For the text-containing cell, return its midpoint in [X, Y] coordinate format. 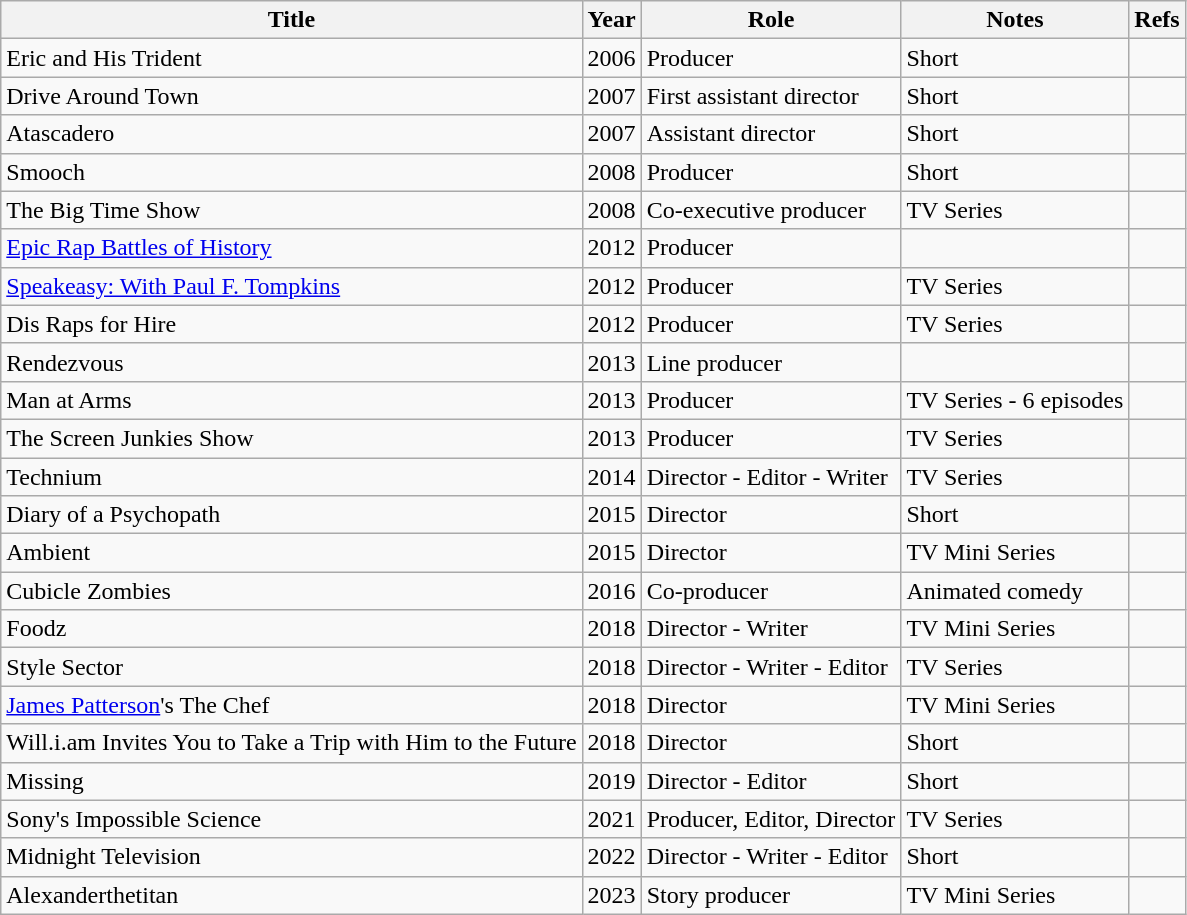
2023 [612, 895]
Style Sector [292, 667]
Story producer [771, 895]
Co-executive producer [771, 210]
Co-producer [771, 591]
Year [612, 20]
Diary of a Psychopath [292, 515]
First assistant director [771, 96]
Cubicle Zombies [292, 591]
Director - Writer [771, 629]
Missing [292, 781]
Eric and His Trident [292, 58]
Will.i.am Invites You to Take a Trip with Him to the Future [292, 743]
Ambient [292, 553]
The Big Time Show [292, 210]
Role [771, 20]
2021 [612, 819]
Speakeasy: With Paul F. Tompkins [292, 286]
Epic Rap Battles of History [292, 248]
2019 [612, 781]
2006 [612, 58]
Refs [1157, 20]
Director - Editor [771, 781]
2022 [612, 857]
Drive Around Town [292, 96]
Foodz [292, 629]
Animated comedy [1015, 591]
James Patterson's The Chef [292, 705]
The Screen Junkies Show [292, 438]
Notes [1015, 20]
Smooch [292, 172]
TV Series - 6 episodes [1015, 400]
Dis Raps for Hire [292, 324]
Director - Editor - Writer [771, 477]
Technium [292, 477]
Sony's Impossible Science [292, 819]
Alexanderthetitan [292, 895]
2016 [612, 591]
Rendezvous [292, 362]
2014 [612, 477]
Producer, Editor, Director [771, 819]
Midnight Television [292, 857]
Title [292, 20]
Line producer [771, 362]
Man at Arms [292, 400]
Atascadero [292, 134]
Assistant director [771, 134]
